Capture the cell that displays the provided text and extract its (x, y) central coordinate. 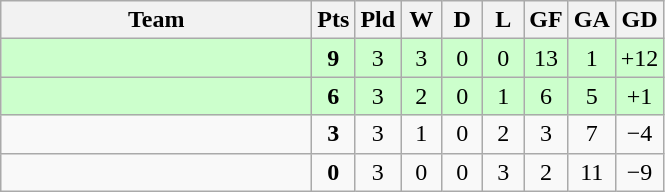
Team (156, 20)
13 (546, 58)
D (462, 20)
11 (592, 172)
Pld (378, 20)
L (504, 20)
W (422, 20)
Pts (334, 20)
7 (592, 134)
+12 (640, 58)
−9 (640, 172)
GA (592, 20)
9 (334, 58)
GF (546, 20)
GD (640, 20)
5 (592, 96)
−4 (640, 134)
+1 (640, 96)
